Scan for the cell matching the given text and deliver its (x, y) coordinate at center. 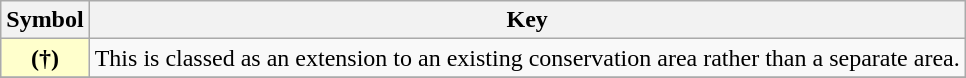
Key (527, 20)
Symbol (45, 20)
This is classed as an extension to an existing conservation area rather than a separate area. (527, 58)
(†) (45, 58)
